Provide the [x, y] coordinate of the cell's center where the given text is located.  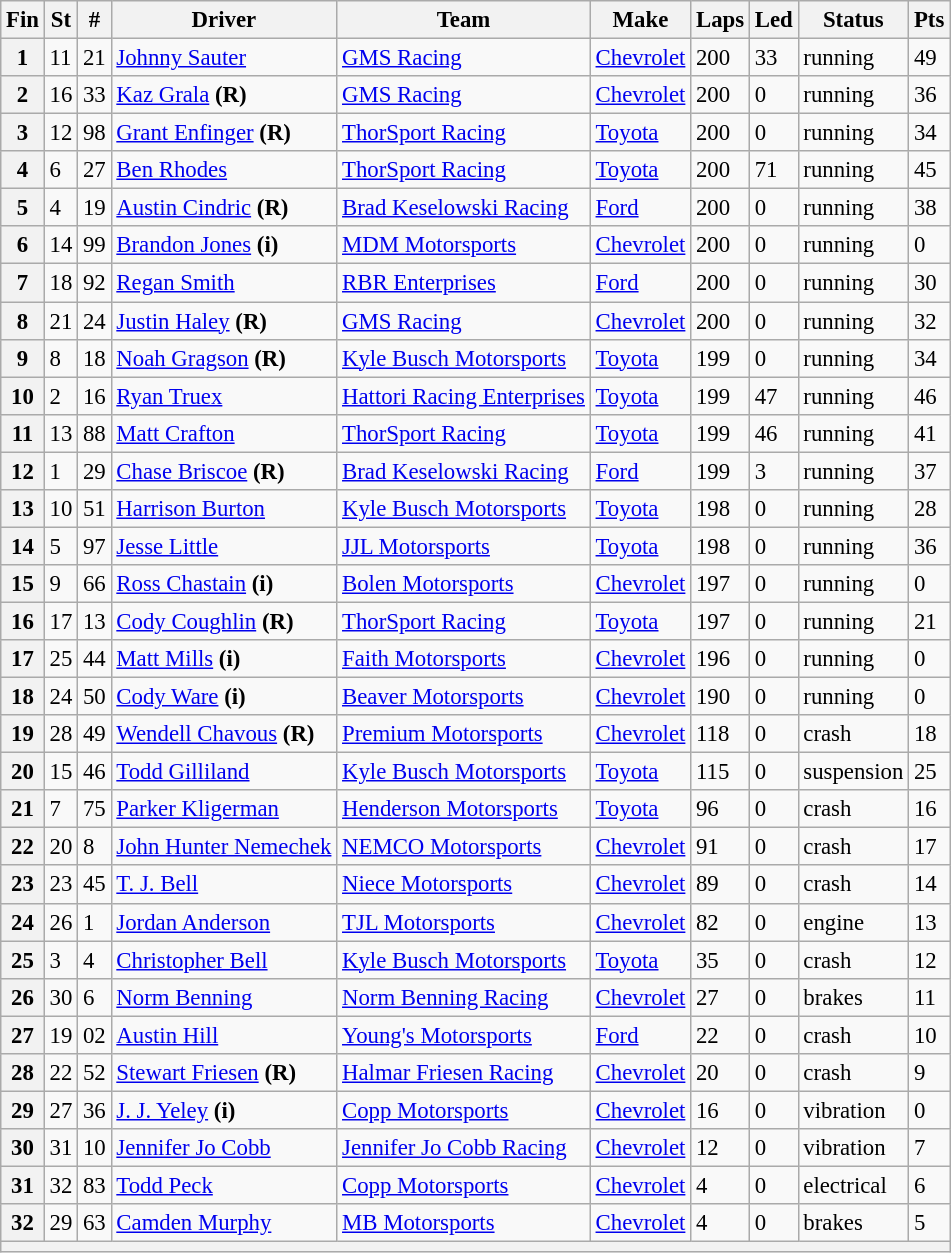
Status [854, 20]
Matt Crafton [224, 433]
NEMCO Motorsports [464, 847]
96 [720, 809]
Christopher Bell [224, 960]
51 [94, 509]
Brandon Jones (i) [224, 245]
82 [720, 922]
MDM Motorsports [464, 245]
Team [464, 20]
35 [720, 960]
88 [94, 433]
St [60, 20]
Austin Cindric (R) [224, 208]
Chase Briscoe (R) [224, 471]
Camden Murphy [224, 1223]
Led [774, 20]
44 [94, 659]
Jennifer Jo Cobb Racing [464, 1148]
Beaver Motorsports [464, 697]
T. J. Bell [224, 885]
Niece Motorsports [464, 885]
J. J. Yeley (i) [224, 1110]
Todd Gilliland [224, 772]
Matt Mills (i) [224, 659]
Ryan Truex [224, 396]
Ross Chastain (i) [224, 584]
engine [854, 922]
38 [930, 208]
Regan Smith [224, 283]
Hattori Racing Enterprises [464, 396]
Faith Motorsports [464, 659]
66 [94, 584]
Parker Kligerman [224, 809]
Grant Enfinger (R) [224, 133]
Justin Haley (R) [224, 321]
Make [640, 20]
91 [720, 847]
71 [774, 170]
Laps [720, 20]
99 [94, 245]
37 [930, 471]
Austin Hill [224, 1035]
# [94, 20]
Fin [23, 20]
electrical [854, 1185]
98 [94, 133]
92 [94, 283]
196 [720, 659]
Harrison Burton [224, 509]
Norm Benning [224, 997]
63 [94, 1223]
Halmar Friesen Racing [464, 1073]
Premium Motorsports [464, 734]
MB Motorsports [464, 1223]
Todd Peck [224, 1185]
Wendell Chavous (R) [224, 734]
52 [94, 1073]
Cody Coughlin (R) [224, 621]
Young's Motorsports [464, 1035]
97 [94, 546]
Jordan Anderson [224, 922]
89 [720, 885]
Henderson Motorsports [464, 809]
47 [774, 396]
John Hunter Nemechek [224, 847]
118 [720, 734]
Norm Benning Racing [464, 997]
190 [720, 697]
50 [94, 697]
JJL Motorsports [464, 546]
Pts [930, 20]
Driver [224, 20]
Kaz Grala (R) [224, 95]
02 [94, 1035]
suspension [854, 772]
Jesse Little [224, 546]
Cody Ware (i) [224, 697]
41 [930, 433]
Jennifer Jo Cobb [224, 1148]
75 [94, 809]
TJL Motorsports [464, 922]
115 [720, 772]
RBR Enterprises [464, 283]
Noah Gragson (R) [224, 358]
Johnny Sauter [224, 58]
Bolen Motorsports [464, 584]
83 [94, 1185]
Stewart Friesen (R) [224, 1073]
Ben Rhodes [224, 170]
